Scan for the cell matching the given text and deliver its [X, Y] coordinate at center. 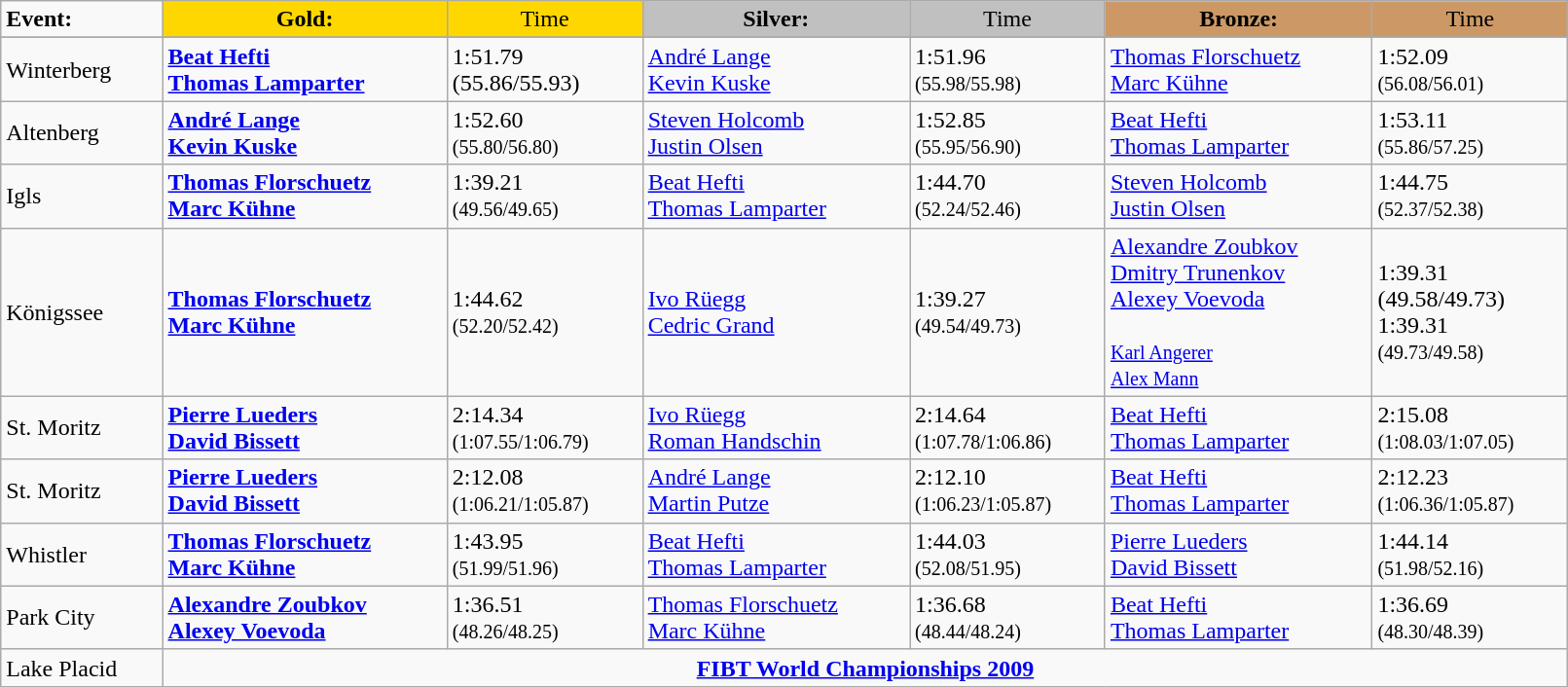
Ivo RüeggRoman Handschin [776, 428]
1:44.62(52.20/52.42) [545, 311]
Alexandre ZoubkovAlexey Voevoda [305, 617]
1:52.09(56.08/56.01) [1470, 70]
FIBT World Championships 2009 [865, 668]
1:52.60(55.80/56.80) [545, 132]
Silver: [776, 19]
1:39.27(49.54/49.73) [1008, 311]
Bronze: [1238, 19]
1:39.31(49.58/49.73) 1:39.31(49.73/49.58) [1470, 311]
1:36.69(48.30/48.39) [1470, 617]
2:12.23(1:06.36/1:05.87) [1470, 490]
Igls [82, 197]
1:53.11(55.86/57.25) [1470, 132]
Park City [82, 617]
Winterberg [82, 70]
2:12.08(1:06.21/1:05.87) [545, 490]
2:12.10(1:06.23/1:05.87) [1008, 490]
1:36.51(48.26/48.25) [545, 617]
Alexandre ZoubkovDmitry TrunenkovAlexey Voevoda Karl AngererAlex Mann [1238, 311]
Königssee [82, 311]
2:15.08(1:08.03/1:07.05) [1470, 428]
Gold: [305, 19]
1:44.75(52.37/52.38) [1470, 197]
Ivo RüeggCedric Grand [776, 311]
Altenberg [82, 132]
2:14.64(1:07.78/1:06.86) [1008, 428]
1:51.96(55.98/55.98) [1008, 70]
Event: [82, 19]
1:43.95 (51.99/51.96) [545, 555]
Whistler [82, 555]
1:36.68 (48.44/48.24) [1008, 617]
1:44.70(52.24/52.46) [1008, 197]
Lake Placid [82, 668]
1:52.85(55.95/56.90) [1008, 132]
1:51.79(55.86/55.93) [545, 70]
2:14.34(1:07.55/1:06.79) [545, 428]
1:39.21(49.56/49.65) [545, 197]
André LangeMartin Putze [776, 490]
1:44.14(51.98/52.16) [1470, 555]
1:44.03(52.08/51.95) [1008, 555]
